Scan for the cell matching the given text and deliver its (X, Y) coordinate at center. 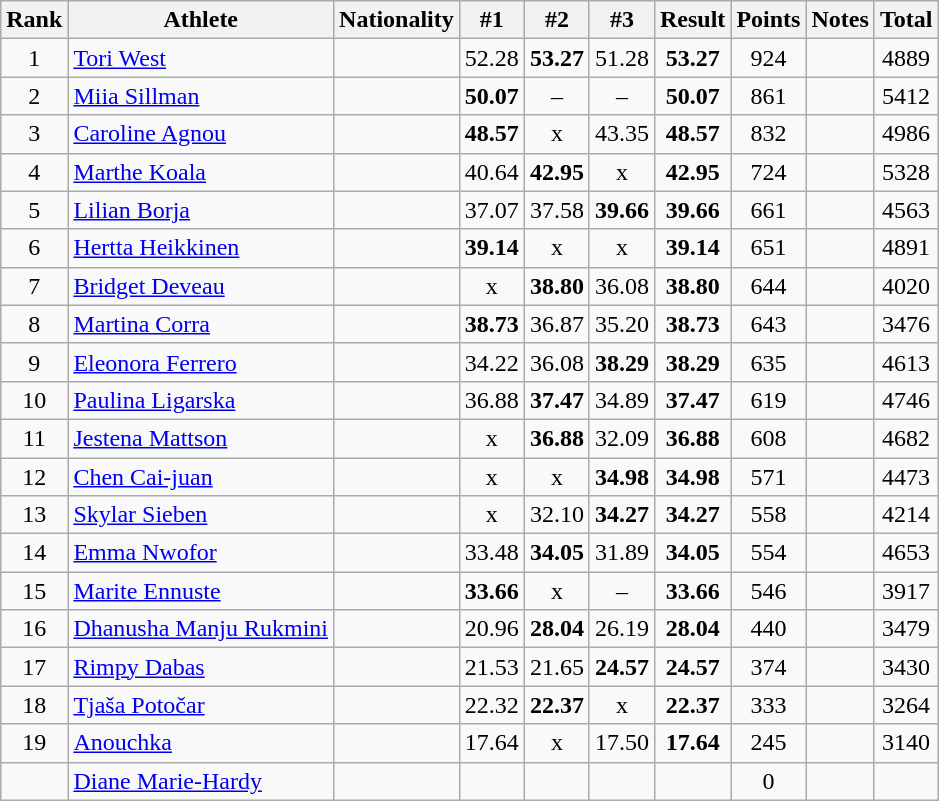
8 (34, 324)
Chen Cai-juan (201, 477)
3264 (906, 705)
4986 (906, 134)
Marthe Koala (201, 172)
608 (768, 438)
4682 (906, 438)
4563 (906, 210)
Emma Nwofor (201, 553)
333 (768, 705)
571 (768, 477)
51.28 (622, 58)
924 (768, 58)
12 (34, 477)
Paulina Ligarska (201, 400)
3479 (906, 629)
18 (34, 705)
651 (768, 248)
37.58 (556, 210)
5328 (906, 172)
Martina Corra (201, 324)
37.07 (492, 210)
40.64 (492, 172)
22.32 (492, 705)
20.96 (492, 629)
Caroline Agnou (201, 134)
554 (768, 553)
635 (768, 362)
245 (768, 743)
9 (34, 362)
Points (768, 20)
Tori West (201, 58)
Skylar Sieben (201, 515)
724 (768, 172)
34.22 (492, 362)
Jestena Mattson (201, 438)
Eleonora Ferrero (201, 362)
Rimpy Dabas (201, 667)
558 (768, 515)
32.10 (556, 515)
2 (34, 96)
17 (34, 667)
35.20 (622, 324)
644 (768, 286)
#1 (492, 20)
Diane Marie-Hardy (201, 781)
Miia Sillman (201, 96)
Tjaša Potočar (201, 705)
643 (768, 324)
4891 (906, 248)
4473 (906, 477)
33.48 (492, 553)
10 (34, 400)
#2 (556, 20)
5412 (906, 96)
11 (34, 438)
3476 (906, 324)
1 (34, 58)
3917 (906, 591)
Result (692, 20)
34.89 (622, 400)
21.53 (492, 667)
440 (768, 629)
3430 (906, 667)
546 (768, 591)
661 (768, 210)
26.19 (622, 629)
17.50 (622, 743)
4653 (906, 553)
0 (768, 781)
16 (34, 629)
4214 (906, 515)
52.28 (492, 58)
19 (34, 743)
Hertta Heikkinen (201, 248)
Notes (840, 20)
7 (34, 286)
374 (768, 667)
Athlete (201, 20)
619 (768, 400)
32.09 (622, 438)
Rank (34, 20)
Anouchka (201, 743)
Lilian Borja (201, 210)
36.87 (556, 324)
31.89 (622, 553)
13 (34, 515)
Nationality (397, 20)
832 (768, 134)
4889 (906, 58)
#3 (622, 20)
6 (34, 248)
3 (34, 134)
Total (906, 20)
4 (34, 172)
3140 (906, 743)
14 (34, 553)
4613 (906, 362)
Marite Ennuste (201, 591)
4020 (906, 286)
21.65 (556, 667)
Bridget Deveau (201, 286)
Dhanusha Manju Rukmini (201, 629)
5 (34, 210)
43.35 (622, 134)
4746 (906, 400)
15 (34, 591)
861 (768, 96)
